Search for the cell housing the specified text and yield its (x, y) center coordinate. 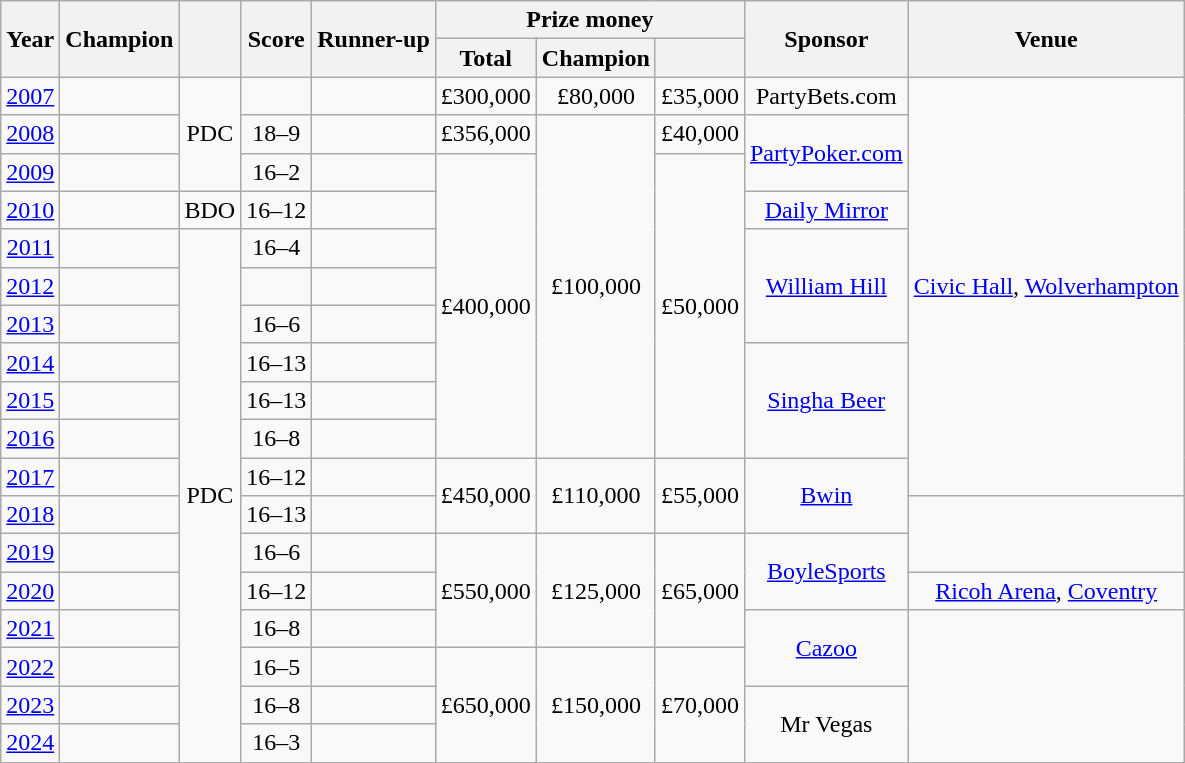
18–9 (276, 134)
16–3 (276, 743)
2024 (30, 743)
Venue (1046, 39)
£70,000 (700, 705)
2016 (30, 438)
2012 (30, 286)
BoyleSports (826, 572)
2014 (30, 362)
Score (276, 39)
2020 (30, 591)
£300,000 (486, 96)
Mr Vegas (826, 724)
Ricoh Arena, Coventry (1046, 591)
2022 (30, 667)
16–5 (276, 667)
Year (30, 39)
£35,000 (700, 96)
Singha Beer (826, 400)
Daily Mirror (826, 210)
£110,000 (596, 496)
2015 (30, 400)
2019 (30, 553)
16–2 (276, 172)
£40,000 (700, 134)
Prize money (590, 20)
£65,000 (700, 591)
Sponsor (826, 39)
2021 (30, 629)
Runner-up (374, 39)
£125,000 (596, 591)
2011 (30, 248)
PartyBets.com (826, 96)
£550,000 (486, 591)
PartyPoker.com (826, 153)
William Hill (826, 286)
£356,000 (486, 134)
Bwin (826, 496)
16–4 (276, 248)
BDO (210, 210)
Total (486, 58)
2009 (30, 172)
£400,000 (486, 305)
£450,000 (486, 496)
2013 (30, 324)
£150,000 (596, 705)
Civic Hall, Wolverhampton (1046, 286)
2023 (30, 705)
£80,000 (596, 96)
£650,000 (486, 705)
2017 (30, 477)
£55,000 (700, 496)
2010 (30, 210)
2018 (30, 515)
Cazoo (826, 648)
£100,000 (596, 286)
2008 (30, 134)
2007 (30, 96)
£50,000 (700, 305)
